Identify which cell holds the provided text, then report its [X, Y] central coordinate. 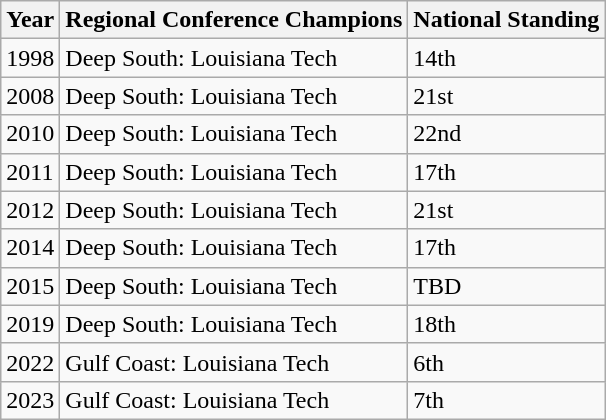
National Standing [506, 20]
22nd [506, 134]
18th [506, 324]
2019 [30, 324]
TBD [506, 286]
2023 [30, 400]
2012 [30, 210]
2022 [30, 362]
7th [506, 400]
2014 [30, 248]
2010 [30, 134]
2011 [30, 172]
6th [506, 362]
Year [30, 20]
1998 [30, 58]
14th [506, 58]
2008 [30, 96]
Regional Conference Champions [234, 20]
2015 [30, 286]
